Identify which cell holds the provided text, then report its (X, Y) central coordinate. 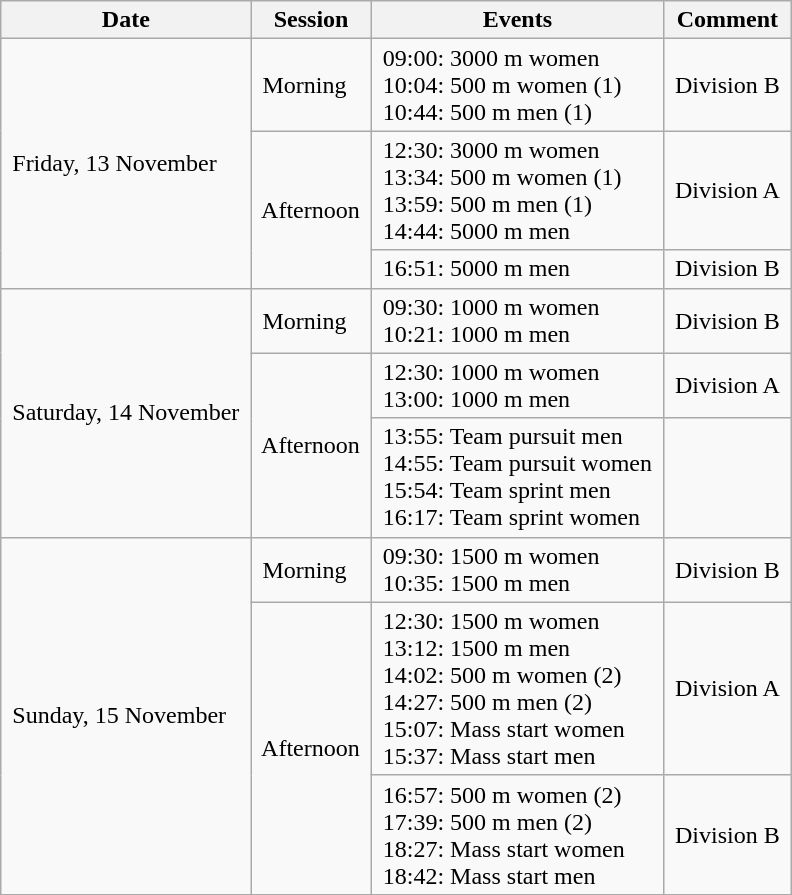
Events (517, 20)
Friday, 13 November (126, 164)
09:00: 3000 m women 10:04: 500 m women (1) 10:44: 500 m men (1) (517, 85)
16:57: 500 m women (2) 17:39: 500 m men (2) 18:27: Mass start women 18:42: Mass start men (517, 834)
Saturday, 14 November (126, 412)
16:51: 5000 m men (517, 269)
09:30: 1500 m women 10:35: 1500 m men (517, 570)
12:30: 1500 m women 13:12: 1500 m men 14:02: 500 m women (2) 14:27: 500 m men (2) 15:07: Mass start women 15:37: Mass start men (517, 688)
12:30: 3000 m women 13:34: 500 m women (1) 13:59: 500 m men (1) 14:44: 5000 m men (517, 190)
Sunday, 15 November (126, 716)
Session (311, 20)
13:55: Team pursuit men 14:55: Team pursuit women 15:54: Team sprint men 16:17: Team sprint women (517, 478)
Comment (727, 20)
Date (126, 20)
12:30: 1000 m women 13:00: 1000 m men (517, 386)
09:30: 1000 m women 10:21: 1000 m men (517, 320)
